Scan for the cell matching the given text and deliver its [x, y] coordinate at center. 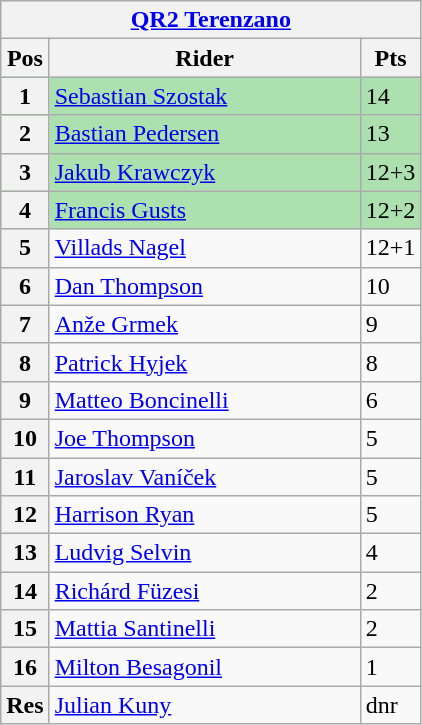
Ludvig Selvin [204, 553]
16 [25, 667]
12+2 [390, 210]
3 [25, 172]
Anže Grmek [204, 324]
12 [25, 515]
Bastian Pedersen [204, 134]
11 [25, 477]
Rider [204, 58]
Francis Gusts [204, 210]
12+1 [390, 248]
Jaroslav Vaníček [204, 477]
Joe Thompson [204, 438]
Res [25, 705]
Milton Besagonil [204, 667]
12+3 [390, 172]
Dan Thompson [204, 286]
15 [25, 629]
7 [25, 324]
dnr [390, 705]
Patrick Hyjek [204, 362]
Jakub Krawczyk [204, 172]
Pos [25, 58]
Richárd Füzesi [204, 591]
Matteo Boncinelli [204, 400]
Villads Nagel [204, 248]
Sebastian Szostak [204, 96]
Julian Kuny [204, 705]
Harrison Ryan [204, 515]
Pts [390, 58]
QR2 Terenzano [211, 20]
Mattia Santinelli [204, 629]
